Find where the given text appears and provide that cell's center as [X, Y] coordinate. 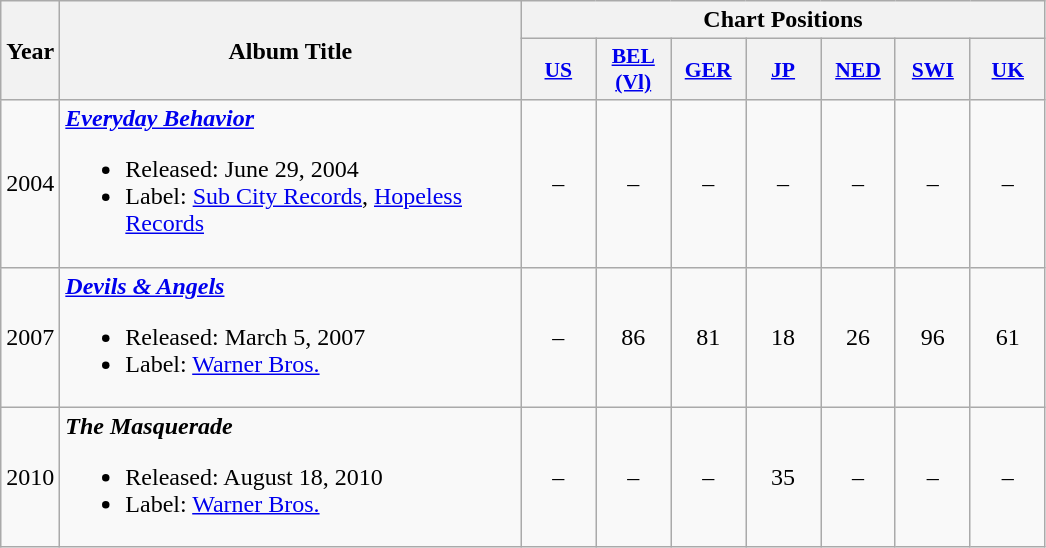
BEL (Vl) [634, 70]
96 [932, 337]
26 [858, 337]
61 [1008, 337]
JP [784, 70]
US [558, 70]
Year [30, 50]
86 [634, 337]
81 [708, 337]
NED [858, 70]
35 [784, 477]
Everyday BehaviorReleased: June 29, 2004Label: Sub City Records, Hopeless Records [290, 184]
18 [784, 337]
SWI [932, 70]
GER [708, 70]
UK [1008, 70]
2004 [30, 184]
Devils & AngelsReleased: March 5, 2007Label: Warner Bros. [290, 337]
2010 [30, 477]
2007 [30, 337]
Album Title [290, 50]
Chart Positions [783, 20]
The MasqueradeReleased: August 18, 2010Label: Warner Bros. [290, 477]
